Pinpoint the cell where the given text exists, returning its (x, y) midpoint coordinate. 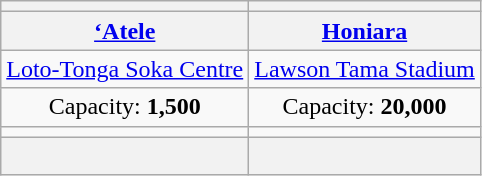
Capacity: 20,000 (365, 107)
Capacity: 1,500 (125, 107)
Lawson Tama Stadium (365, 69)
‘Atele (125, 31)
Loto-Tonga Soka Centre (125, 69)
Honiara (365, 31)
